Provide the [x, y] coordinate of the cell's center where the given text is located.  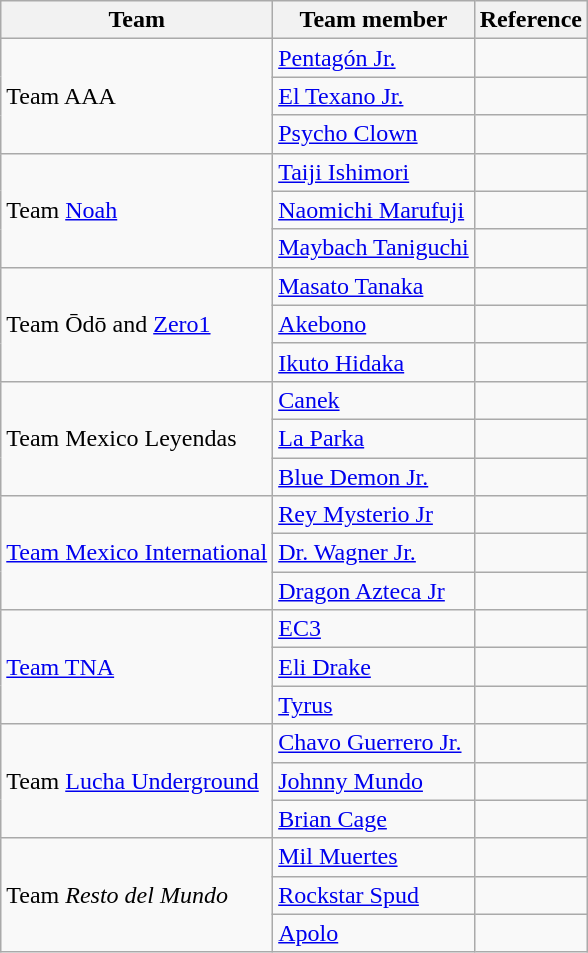
Team Resto del Mundo [137, 895]
Psycho Clown [374, 134]
Blue Demon Jr. [374, 477]
Chavo Guerrero Jr. [374, 743]
Brian Cage [374, 819]
Mil Muertes [374, 857]
La Parka [374, 438]
Team Lucha Underground [137, 781]
Team TNA [137, 667]
Maybach Taniguchi [374, 248]
Team Mexico International [137, 553]
Reference [530, 20]
Akebono [374, 324]
Team AAA [137, 96]
Tyrus [374, 705]
Canek [374, 400]
Team Ōdō and Zero1 [137, 324]
EC3 [374, 629]
Eli Drake [374, 667]
Dr. Wagner Jr. [374, 553]
Team member [374, 20]
Apolo [374, 933]
El Texano Jr. [374, 96]
Naomichi Marufuji [374, 210]
Johnny Mundo [374, 781]
Ikuto Hidaka [374, 362]
Rey Mysterio Jr [374, 515]
Masato Tanaka [374, 286]
Team Noah [137, 210]
Taiji Ishimori [374, 172]
Dragon Azteca Jr [374, 591]
Team [137, 20]
Pentagón Jr. [374, 58]
Team Mexico Leyendas [137, 438]
Rockstar Spud [374, 895]
